Output the [X, Y] coordinate of the center of the cell containing the given text.  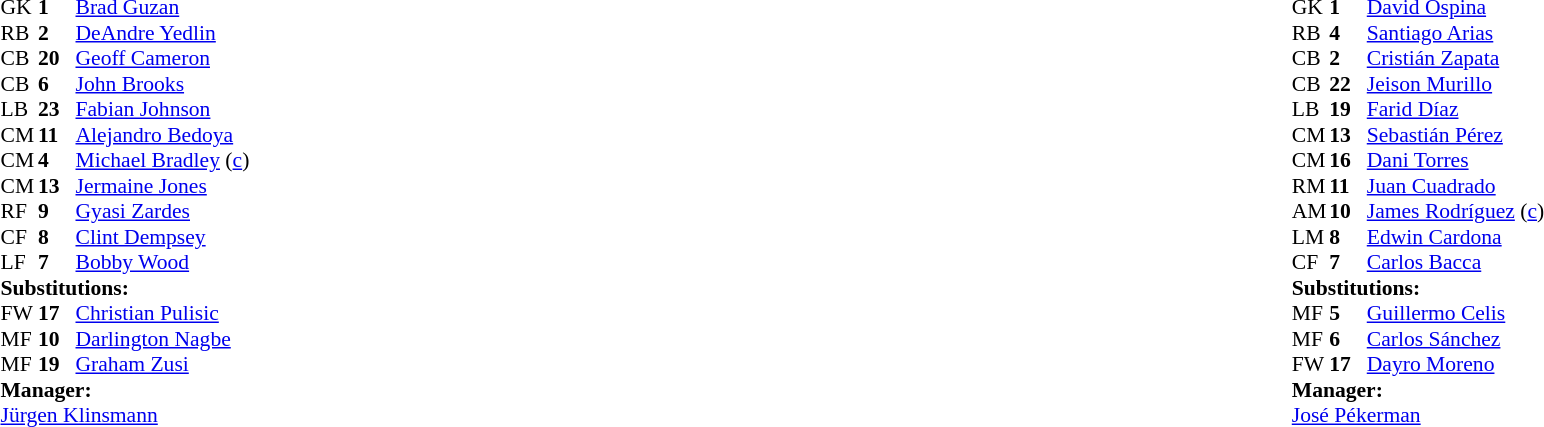
LF [19, 263]
Bobby Wood [163, 263]
Graham Zusi [163, 365]
Santiago Arias [1456, 33]
Christian Pulisic [163, 313]
RM [1311, 186]
RF [19, 211]
Fabian Johnson [163, 109]
9 [57, 211]
20 [57, 59]
Carlos Bacca [1456, 263]
Jeison Murillo [1456, 84]
Geoff Cameron [163, 59]
Michael Bradley (c) [163, 161]
LM [1311, 237]
5 [1348, 313]
Edwin Cardona [1456, 237]
James Rodríguez (c) [1456, 211]
DeAndre Yedlin [163, 33]
Farid Díaz [1456, 109]
Alejandro Bedoya [163, 135]
Dayro Moreno [1456, 365]
Dani Torres [1456, 161]
22 [1348, 84]
23 [57, 109]
Clint Dempsey [163, 237]
AM [1311, 211]
Sebastián Pérez [1456, 135]
Guillermo Celis [1456, 313]
Cristián Zapata [1456, 59]
Juan Cuadrado [1456, 186]
Gyasi Zardes [163, 211]
Darlington Nagbe [163, 339]
Carlos Sánchez [1456, 339]
John Brooks [163, 84]
Jermaine Jones [163, 186]
16 [1348, 161]
